Return the (x, y) coordinate for the center point of the cell that contains the specified text.  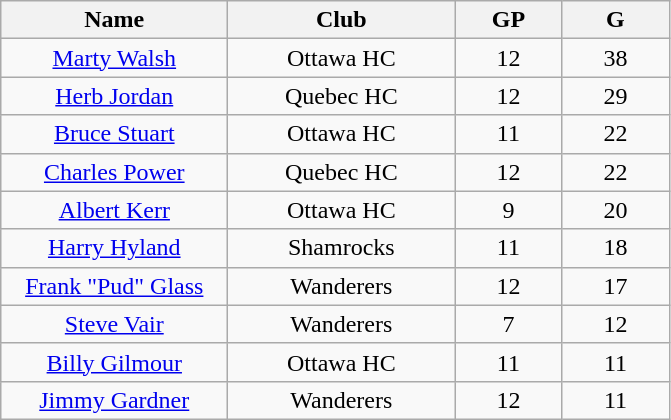
Bruce Stuart (114, 134)
17 (616, 286)
GP (508, 20)
Charles Power (114, 172)
18 (616, 248)
Club (342, 20)
Shamrocks (342, 248)
Marty Walsh (114, 58)
G (616, 20)
Name (114, 20)
Billy Gilmour (114, 362)
Albert Kerr (114, 210)
20 (616, 210)
7 (508, 324)
Jimmy Gardner (114, 400)
Harry Hyland (114, 248)
Steve Vair (114, 324)
Frank "Pud" Glass (114, 286)
Herb Jordan (114, 96)
38 (616, 58)
29 (616, 96)
9 (508, 210)
